Find where the given text appears and provide that cell's center as (X, Y) coordinate. 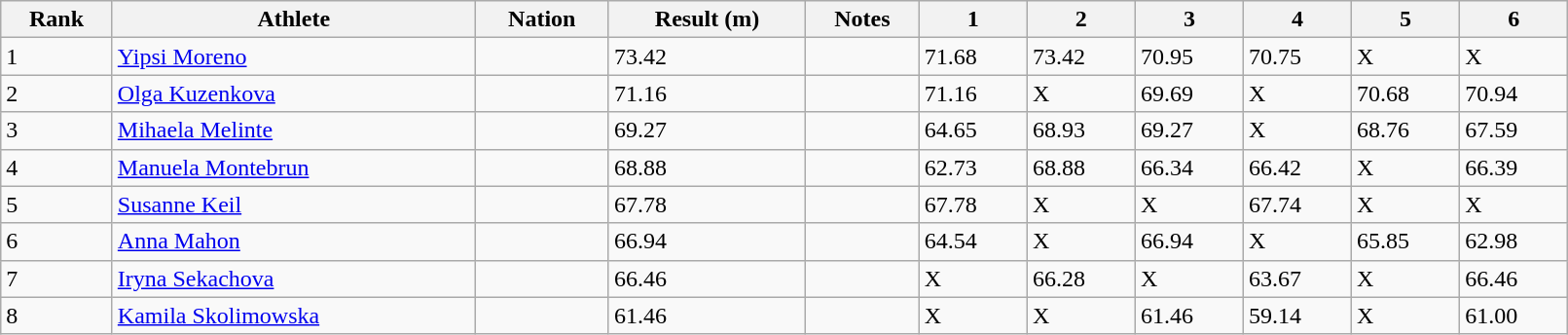
Athlete (294, 19)
Result (m) (707, 19)
62.73 (973, 167)
68.76 (1405, 130)
59.14 (1296, 316)
Iryna Sekachova (294, 279)
71.68 (973, 56)
65.85 (1405, 242)
64.65 (973, 130)
Nation (541, 19)
64.54 (973, 242)
67.74 (1296, 205)
61.00 (1514, 316)
70.75 (1296, 56)
Notes (862, 19)
66.39 (1514, 167)
68.93 (1080, 130)
66.34 (1189, 167)
Rank (56, 19)
70.95 (1189, 56)
62.98 (1514, 242)
67.59 (1514, 130)
Kamila Skolimowska (294, 316)
69.69 (1189, 93)
7 (56, 279)
Anna Mahon (294, 242)
8 (56, 316)
Manuela Montebrun (294, 167)
Olga Kuzenkova (294, 93)
Mihaela Melinte (294, 130)
66.42 (1296, 167)
70.68 (1405, 93)
Susanne Keil (294, 205)
70.94 (1514, 93)
66.28 (1080, 279)
Yipsi Moreno (294, 56)
63.67 (1296, 279)
